Detect which cell encompasses the target text, then output its [x, y] center coordinate. 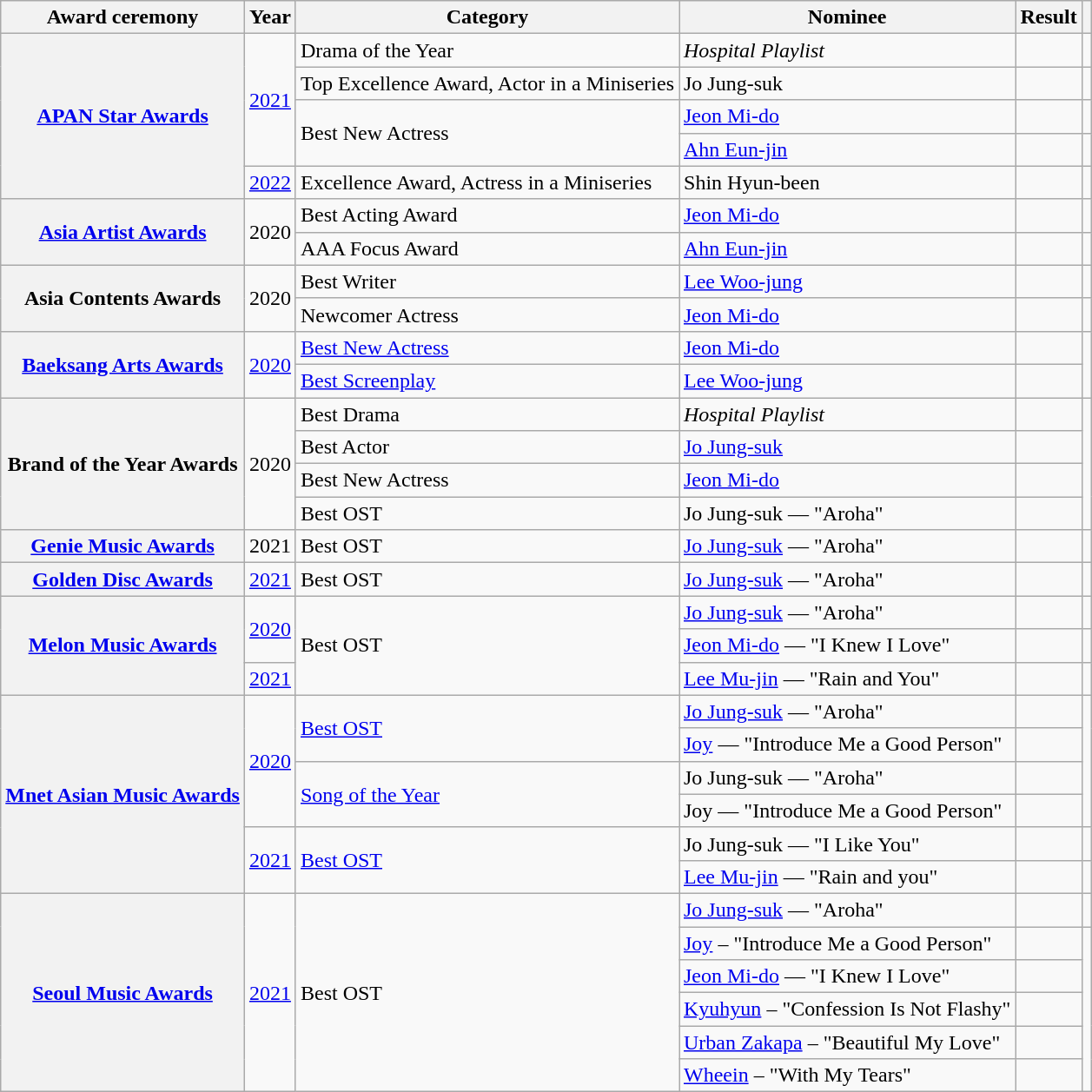
Mnet Asian Music Awards [123, 794]
AAA Focus Award [486, 248]
Joy – "Introduce Me a Good Person" [848, 943]
Newcomer Actress [486, 314]
Best Drama [486, 414]
Top Excellence Award, Actor in a Miniseries [486, 83]
Asia Artist Awards [123, 232]
Golden Disc Awards [123, 579]
Best Writer [486, 281]
Urban Zakapa – "Beautiful My Love" [848, 1042]
Year [269, 17]
APAN Star Awards [123, 116]
Shin Hyun-been [848, 182]
Seoul Music Awards [123, 992]
Song of the Year [486, 794]
Baeksang Arts Awards [123, 364]
Asia Contents Awards [123, 298]
Lee Mu-jin — "Rain and You" [848, 678]
Award ceremony [123, 17]
Genie Music Awards [123, 546]
Lee Mu-jin — "Rain and you" [848, 877]
Category [486, 17]
Nominee [848, 17]
Result [1049, 17]
Best Screenplay [486, 381]
Best Actor [486, 447]
Wheein – "With My Tears" [848, 1075]
Jo Jung-suk — "I Like You" [848, 844]
Melon Music Awards [123, 645]
Drama of the Year [486, 50]
Brand of the Year Awards [123, 464]
Excellence Award, Actress in a Miniseries [486, 182]
Kyuhyun – "Confession Is Not Flashy" [848, 1009]
Best Acting Award [486, 215]
2022 [269, 182]
